Find where the given text appears and provide that cell's center as [X, Y] coordinate. 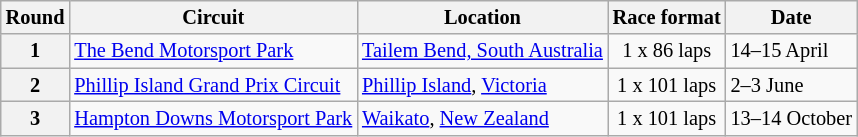
Waikato, New Zealand [482, 118]
13–14 October [792, 118]
Phillip Island Grand Prix Circuit [213, 85]
Race format [667, 17]
1 x 86 laps [667, 51]
Round [36, 17]
The Bend Motorsport Park [213, 51]
Hampton Downs Motorsport Park [213, 118]
14–15 April [792, 51]
Circuit [213, 17]
2 [36, 85]
3 [36, 118]
Location [482, 17]
1 [36, 51]
Date [792, 17]
2–3 June [792, 85]
Tailem Bend, South Australia [482, 51]
Phillip Island, Victoria [482, 85]
